Return (X, Y) of the center of cell containing provided text 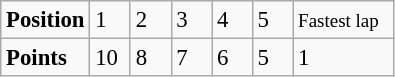
7 (192, 58)
10 (110, 58)
Position (46, 20)
6 (232, 58)
3 (192, 20)
4 (232, 20)
Points (46, 58)
2 (150, 20)
Fastest lap (344, 20)
8 (150, 58)
